Return (x, y) of the center of cell containing provided text 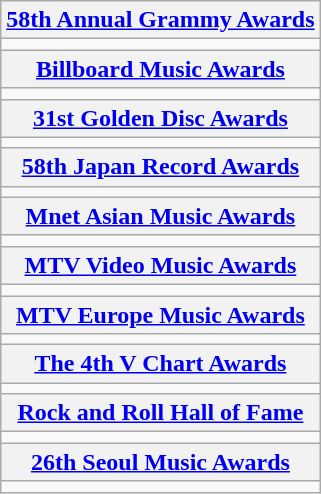
58th Annual Grammy Awards (160, 20)
58th Japan Record Awards (160, 167)
31st Golden Disc Awards (160, 118)
26th Seoul Music Awards (160, 462)
Mnet Asian Music Awards (160, 216)
MTV Video Music Awards (160, 265)
Rock and Roll Hall of Fame (160, 413)
The 4th V Chart Awards (160, 364)
MTV Europe Music Awards (160, 315)
Billboard Music Awards (160, 69)
